Find where the given text appears and provide that cell's center as (X, Y) coordinate. 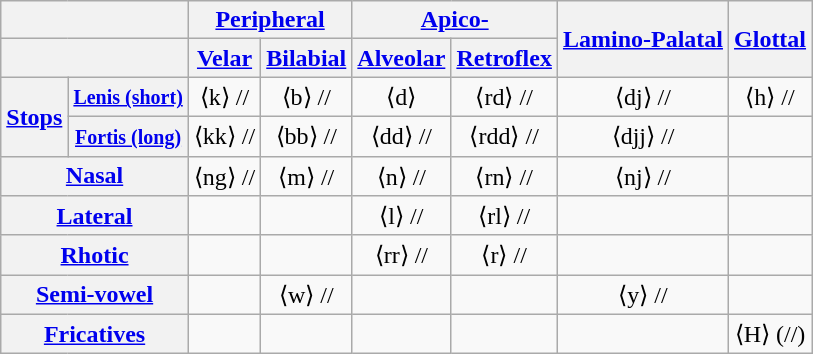
Glottal (770, 39)
Velar (224, 58)
Bilabial (306, 58)
⟨m⟩ // (306, 176)
⟨rl⟩ // (504, 216)
Apico- (455, 20)
⟨H⟩ (//) (770, 334)
⟨rr⟩ // (402, 255)
⟨dj⟩ // (642, 97)
⟨d⟩ (402, 97)
Alveolar (402, 58)
⟨k⟩ // (224, 97)
Lamino-Palatal (642, 39)
Rhotic (95, 255)
Lenis (short) (128, 97)
⟨dd⟩ // (402, 136)
Lateral (95, 216)
Nasal (95, 176)
Semi-vowel (95, 295)
⟨h⟩ // (770, 97)
⟨y⟩ // (642, 295)
⟨n⟩ // (402, 176)
⟨rdd⟩ // (504, 136)
⟨rd⟩ // (504, 97)
Retroflex (504, 58)
⟨w⟩ // (306, 295)
⟨l⟩ // (402, 216)
Fricatives (95, 334)
Fortis (long) (128, 136)
⟨kk⟩ // (224, 136)
Peripheral (270, 20)
⟨bb⟩ // (306, 136)
Stops (34, 116)
⟨ng⟩ // (224, 176)
⟨rn⟩ // (504, 176)
⟨nj⟩ // (642, 176)
⟨djj⟩ // (642, 136)
⟨r⟩ // (504, 255)
⟨b⟩ // (306, 97)
